Scan for the cell matching the given text and deliver its (x, y) coordinate at center. 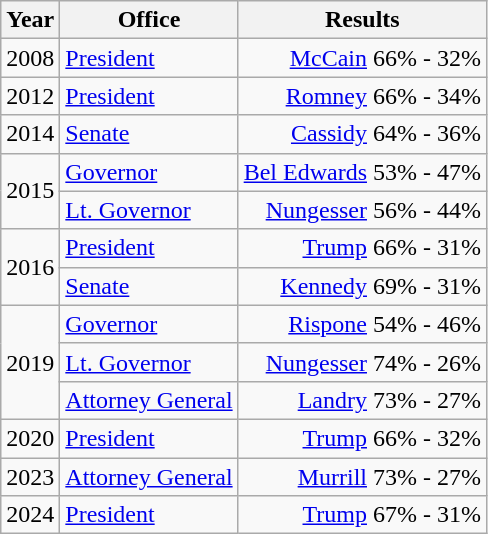
Nungesser 56% - 44% (362, 210)
Nungesser 74% - 26% (362, 362)
2008 (30, 58)
Trump 66% - 32% (362, 438)
2014 (30, 134)
McCain 66% - 32% (362, 58)
2012 (30, 96)
Murrill 73% - 27% (362, 477)
2016 (30, 267)
2023 (30, 477)
Trump 66% - 31% (362, 248)
Bel Edwards 53% - 47% (362, 172)
Romney 66% - 34% (362, 96)
Trump 67% - 31% (362, 515)
Year (30, 20)
Results (362, 20)
Office (149, 20)
2020 (30, 438)
Landry 73% - 27% (362, 400)
2024 (30, 515)
Cassidy 64% - 36% (362, 134)
Kennedy 69% - 31% (362, 286)
Rispone 54% - 46% (362, 324)
2019 (30, 362)
2015 (30, 191)
